Pinpoint the cell where the given text exists, returning its (X, Y) midpoint coordinate. 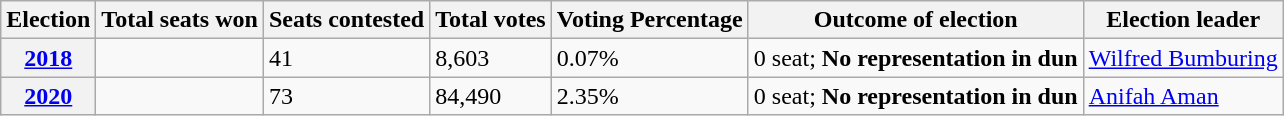
73 (346, 96)
Election (48, 20)
41 (346, 58)
Voting Percentage (650, 20)
Outcome of election (916, 20)
8,603 (491, 58)
84,490 (491, 96)
Anifah Aman (1183, 96)
2018 (48, 58)
Election leader (1183, 20)
Wilfred Bumburing (1183, 58)
2.35% (650, 96)
Total votes (491, 20)
Total seats won (180, 20)
2020 (48, 96)
Seats contested (346, 20)
0.07% (650, 58)
